Locate the cell with the specified text and output its (x, y) center coordinate. 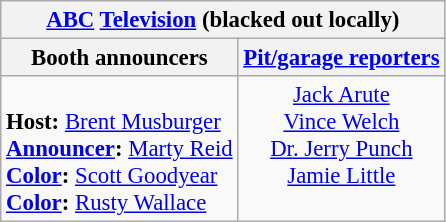
ABC Television (blacked out locally) (223, 20)
Host: Brent Musburger Announcer: Marty Reid Color: Scott Goodyear Color: Rusty Wallace (120, 149)
Jack AruteVince WelchDr. Jerry PunchJamie Little (342, 149)
Booth announcers (120, 58)
Pit/garage reporters (342, 58)
